Pinpoint the cell where the given text exists, returning its (X, Y) midpoint coordinate. 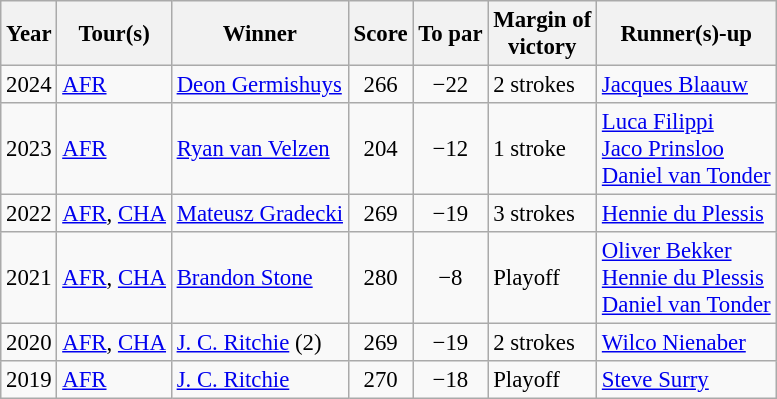
Deon Germishuys (260, 85)
Winner (260, 34)
2022 (29, 214)
2021 (29, 278)
To par (450, 34)
266 (380, 85)
2023 (29, 149)
Jacques Blaauw (686, 85)
2020 (29, 343)
2024 (29, 85)
Playoff (542, 278)
Luca Filippi Jaco Prinsloo Daniel van Tonder (686, 149)
Score (380, 34)
280 (380, 278)
204 (380, 149)
1 stroke (542, 149)
Margin ofvictory (542, 34)
−22 (450, 85)
Brandon Stone (260, 278)
Ryan van Velzen (260, 149)
Runner(s)-up (686, 34)
Oliver Bekker Hennie du Plessis Daniel van Tonder (686, 278)
J. C. Ritchie (2) (260, 343)
3 strokes (542, 214)
Tour(s) (114, 34)
−8 (450, 278)
Wilco Nienaber (686, 343)
Mateusz Gradecki (260, 214)
Year (29, 34)
−12 (450, 149)
Hennie du Plessis (686, 214)
